Pinpoint the cell where the given text exists, returning its [X, Y] midpoint coordinate. 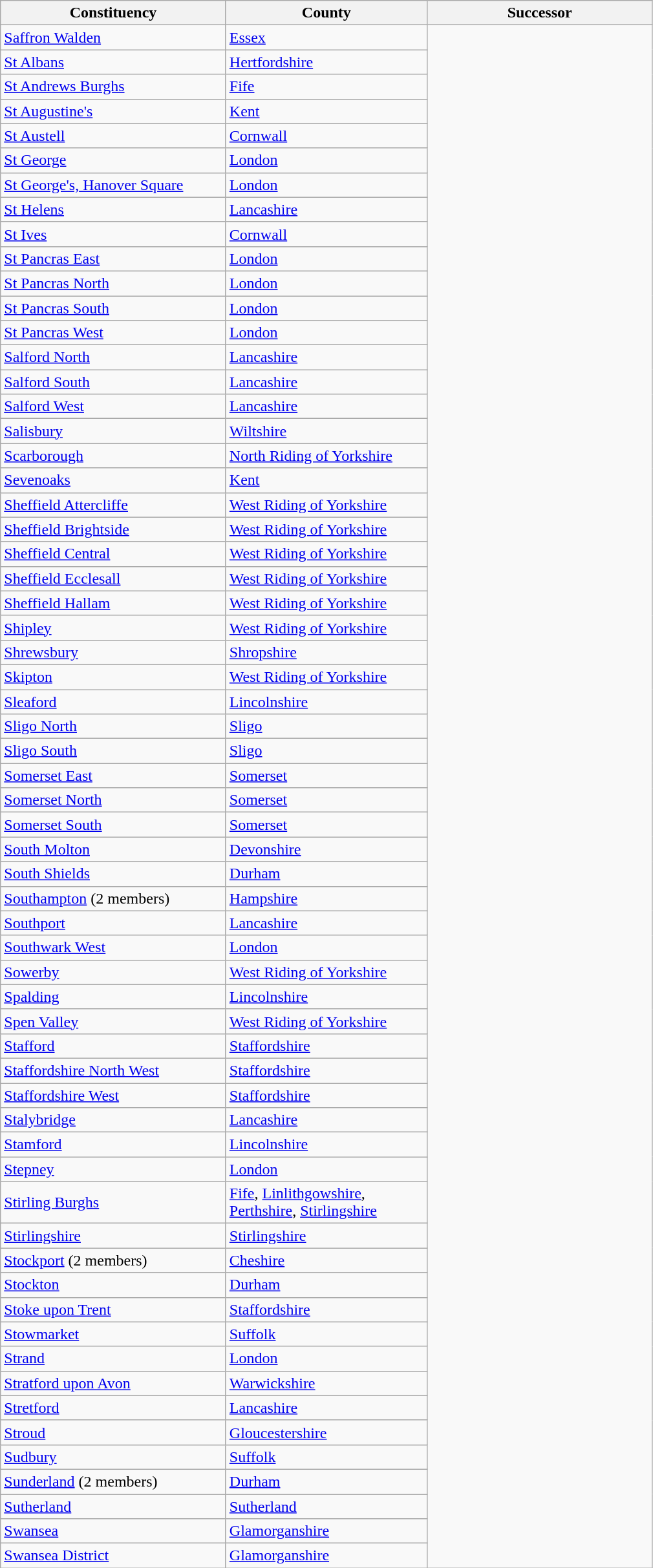
Sleaford [114, 701]
St Andrews Burghs [114, 87]
Sowerby [114, 972]
Staffordshire North West [114, 1070]
Sunderland (2 members) [114, 1481]
Devonshire [326, 849]
Gloucestershire [326, 1432]
Successor [539, 13]
Stowmarket [114, 1334]
Stockport (2 members) [114, 1260]
Southampton (2 members) [114, 898]
Stockton [114, 1285]
St Pancras West [114, 333]
Stalybridge [114, 1120]
St Ives [114, 234]
St Albans [114, 62]
St Austell [114, 136]
Southwark West [114, 948]
Spen Valley [114, 1021]
Somerset North [114, 800]
Salford North [114, 357]
St George's, Hanover Square [114, 185]
Staffordshire West [114, 1096]
County [326, 13]
Stirling Burghs [114, 1202]
North Riding of Yorkshire [326, 456]
Fife, Linlithgowshire, Perthshire, Stirlingshire [326, 1202]
Stepney [114, 1169]
South Shields [114, 874]
Swansea District [114, 1556]
Sudbury [114, 1457]
Warwickshire [326, 1383]
Swansea [114, 1531]
Somerset South [114, 825]
Sheffield Hallam [114, 603]
Scarborough [114, 456]
Salford West [114, 407]
Shipley [114, 628]
Saffron Walden [114, 37]
Stratford upon Avon [114, 1383]
Essex [326, 37]
Stamford [114, 1145]
Hertfordshire [326, 62]
Constituency [114, 13]
Hampshire [326, 898]
St Helens [114, 209]
Fife [326, 87]
Skipton [114, 677]
Sheffield Brightside [114, 529]
Shropshire [326, 652]
St Pancras East [114, 259]
Stafford [114, 1046]
Wiltshire [326, 431]
Sheffield Ecclesall [114, 578]
Somerset East [114, 776]
Strand [114, 1359]
Stretford [114, 1408]
Salisbury [114, 431]
St George [114, 160]
Sevenoaks [114, 480]
Spalding [114, 997]
Stroud [114, 1432]
St Pancras South [114, 308]
Salford South [114, 382]
St Pancras North [114, 283]
Southport [114, 923]
Sheffield Attercliffe [114, 505]
Shrewsbury [114, 652]
Sligo North [114, 726]
South Molton [114, 849]
St Augustine's [114, 111]
Sheffield Central [114, 554]
Stoke upon Trent [114, 1309]
Cheshire [326, 1260]
Sligo South [114, 751]
